Pinpoint the cell where the given text exists, returning its [x, y] midpoint coordinate. 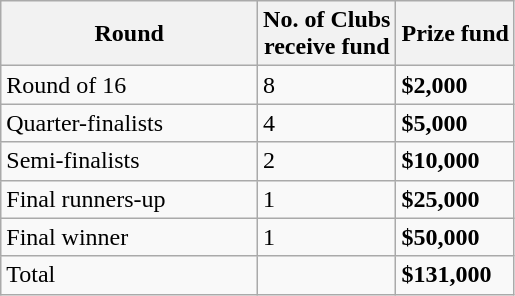
$50,000 [455, 237]
Total [130, 275]
Semi-finalists [130, 161]
$131,000 [455, 275]
No. of Clubsreceive fund [327, 34]
2 [327, 161]
4 [327, 123]
$10,000 [455, 161]
$2,000 [455, 85]
$25,000 [455, 199]
8 [327, 85]
Round of 16 [130, 85]
Prize fund [455, 34]
$5,000 [455, 123]
Round [130, 34]
Final runners-up [130, 199]
Final winner [130, 237]
Quarter-finalists [130, 123]
